For the text-containing cell, return its midpoint in [x, y] coordinate format. 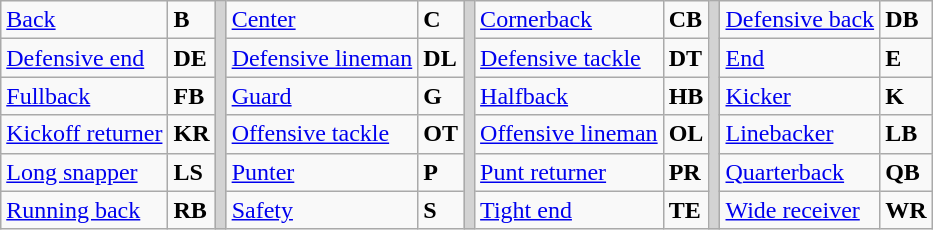
WR [906, 210]
QB [906, 172]
HB [686, 96]
Safety [322, 210]
S [441, 210]
Punt returner [570, 172]
Fullback [84, 96]
Defensive end [84, 58]
Defensive tackle [570, 58]
CB [686, 20]
B [192, 20]
Long snapper [84, 172]
Cornerback [570, 20]
Running back [84, 210]
Offensive lineman [570, 134]
Back [84, 20]
Guard [322, 96]
P [441, 172]
Punter [322, 172]
Center [322, 20]
Offensive tackle [322, 134]
Quarterback [800, 172]
E [906, 58]
OT [441, 134]
C [441, 20]
Defensive back [800, 20]
Halfback [570, 96]
LB [906, 134]
KR [192, 134]
Kickoff returner [84, 134]
Kicker [800, 96]
DL [441, 58]
LS [192, 172]
Wide receiver [800, 210]
K [906, 96]
DE [192, 58]
DT [686, 58]
RB [192, 210]
OL [686, 134]
PR [686, 172]
Tight end [570, 210]
G [441, 96]
Linebacker [800, 134]
DB [906, 20]
TE [686, 210]
Defensive lineman [322, 58]
End [800, 58]
FB [192, 96]
